Scan for the cell matching the given text and deliver its (X, Y) coordinate at center. 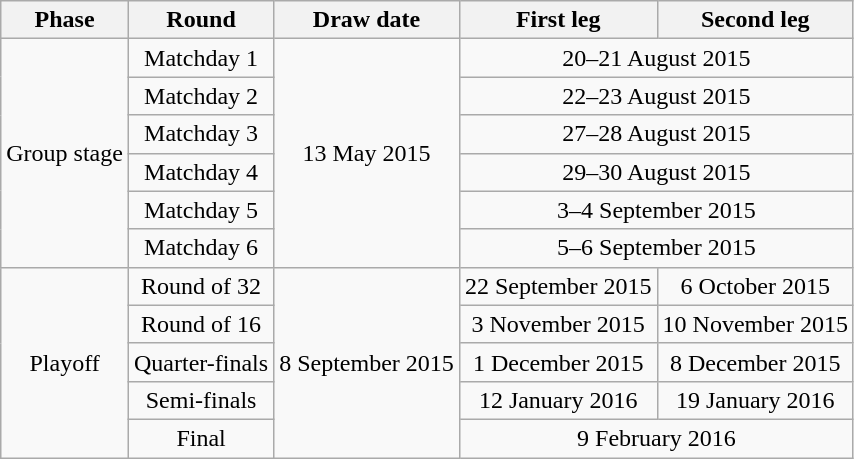
9 February 2016 (656, 438)
Group stage (65, 153)
3 November 2015 (558, 324)
Round (200, 20)
Matchday 4 (200, 172)
3–4 September 2015 (656, 210)
Final (200, 438)
10 November 2015 (755, 324)
Round of 16 (200, 324)
Quarter-finals (200, 362)
First leg (558, 20)
Second leg (755, 20)
27–28 August 2015 (656, 134)
Round of 32 (200, 286)
22–23 August 2015 (656, 96)
Draw date (367, 20)
8 September 2015 (367, 362)
Playoff (65, 362)
Matchday 6 (200, 248)
Matchday 2 (200, 96)
20–21 August 2015 (656, 58)
19 January 2016 (755, 400)
Matchday 1 (200, 58)
29–30 August 2015 (656, 172)
1 December 2015 (558, 362)
5–6 September 2015 (656, 248)
Phase (65, 20)
22 September 2015 (558, 286)
Semi-finals (200, 400)
13 May 2015 (367, 153)
Matchday 5 (200, 210)
6 October 2015 (755, 286)
8 December 2015 (755, 362)
12 January 2016 (558, 400)
Matchday 3 (200, 134)
